Output the (X, Y) coordinate of the center of the cell containing the given text.  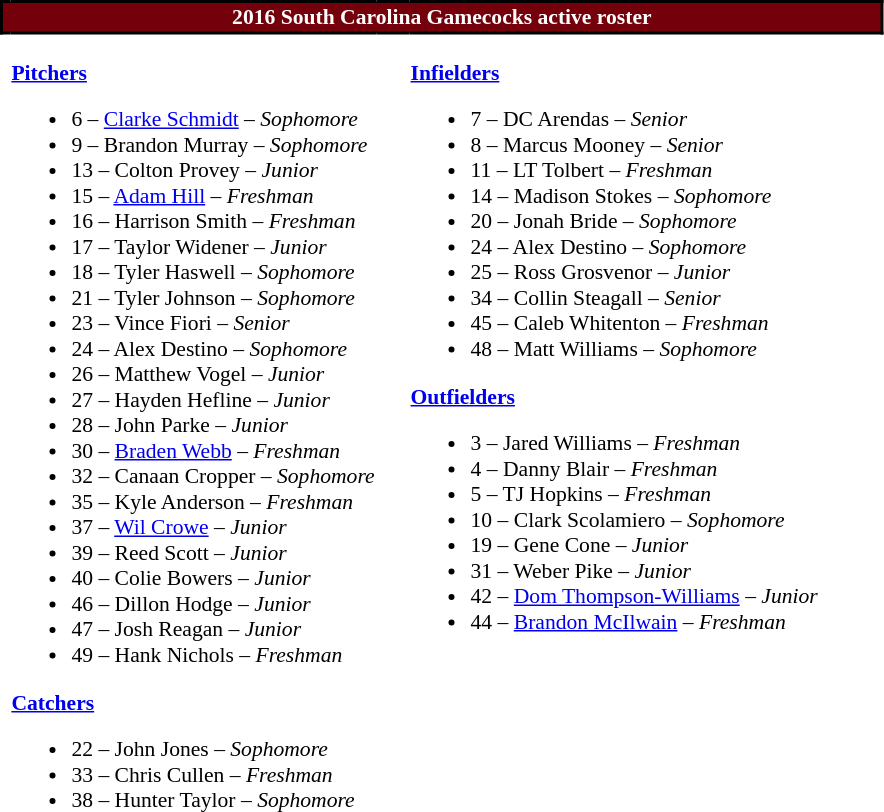
2016 South Carolina Gamecocks active roster (442, 18)
